Pinpoint the cell where the given text exists, returning its (X, Y) midpoint coordinate. 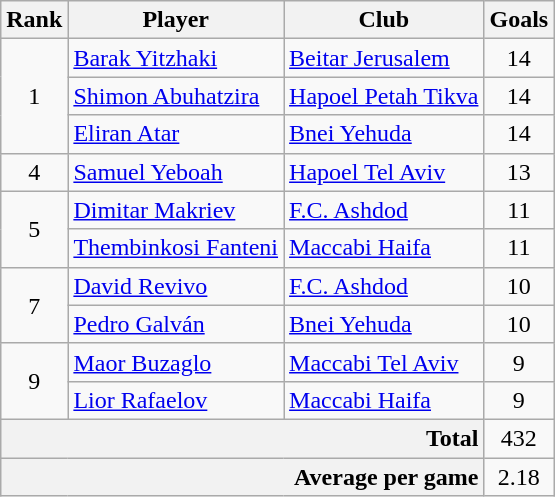
Maccabi Tel Aviv (384, 362)
432 (519, 438)
Beitar Jerusalem (384, 58)
Maor Buzaglo (176, 362)
Lior Rafaelov (176, 400)
Club (384, 20)
Total (242, 438)
Barak Yitzhaki (176, 58)
Average per game (242, 477)
Samuel Yeboah (176, 172)
Hapoel Petah Tikva (384, 96)
Hapoel Tel Aviv (384, 172)
1 (34, 96)
2.18 (519, 477)
Pedro Galván (176, 324)
7 (34, 305)
Rank (34, 20)
David Revivo (176, 286)
Dimitar Makriev (176, 210)
4 (34, 172)
13 (519, 172)
Thembinkosi Fanteni (176, 248)
Goals (519, 20)
Eliran Atar (176, 134)
Shimon Abuhatzira (176, 96)
Player (176, 20)
5 (34, 229)
